Locate the cell with the specified text and output its [x, y] center coordinate. 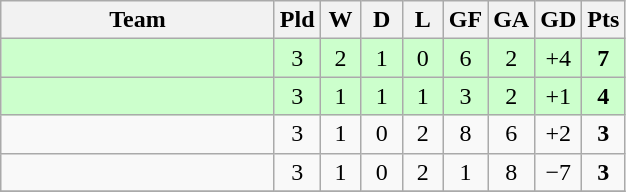
L [422, 20]
+2 [558, 134]
D [382, 20]
+4 [558, 58]
GA [512, 20]
−7 [558, 172]
Team [138, 20]
+1 [558, 96]
7 [604, 58]
4 [604, 96]
Pts [604, 20]
W [340, 20]
GF [465, 20]
Pld [297, 20]
GD [558, 20]
